Capture the cell that displays the provided text and extract its (X, Y) central coordinate. 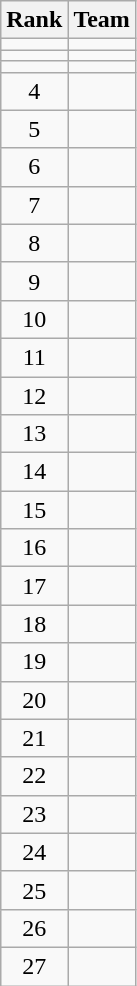
19 (34, 662)
7 (34, 205)
23 (34, 814)
17 (34, 586)
22 (34, 776)
Rank (34, 20)
18 (34, 624)
16 (34, 548)
11 (34, 357)
Team (102, 20)
9 (34, 281)
13 (34, 434)
27 (34, 966)
12 (34, 395)
10 (34, 319)
5 (34, 129)
21 (34, 738)
24 (34, 852)
20 (34, 700)
4 (34, 91)
6 (34, 167)
25 (34, 890)
15 (34, 510)
26 (34, 928)
8 (34, 243)
14 (34, 472)
